Return the (x, y) coordinate for the center point of the cell that contains the specified text.  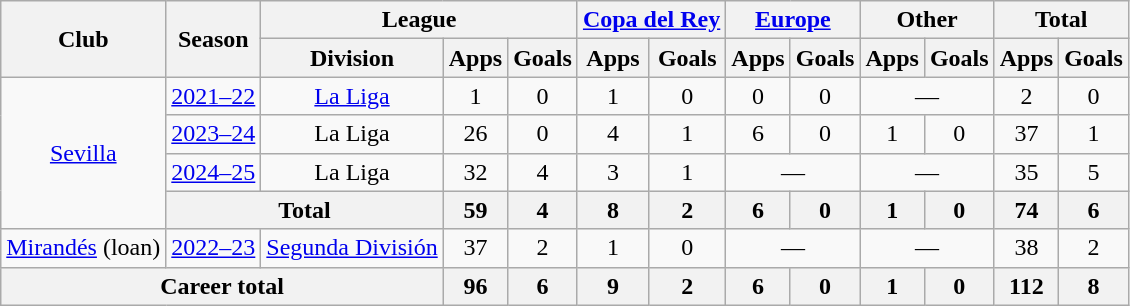
Copa del Rey (651, 20)
74 (1026, 210)
5 (1094, 172)
112 (1026, 286)
2021–22 (214, 96)
32 (475, 172)
Mirandés (loan) (84, 248)
Europe (793, 20)
9 (612, 286)
26 (475, 134)
Sevilla (84, 153)
35 (1026, 172)
Division (352, 58)
59 (475, 210)
2022–23 (214, 248)
Club (84, 39)
Season (214, 39)
Career total (222, 286)
Other (927, 20)
38 (1026, 248)
96 (475, 286)
League (420, 20)
2023–24 (214, 134)
3 (612, 172)
Segunda División (352, 248)
2024–25 (214, 172)
